Scan for the cell matching the given text and deliver its (X, Y) coordinate at center. 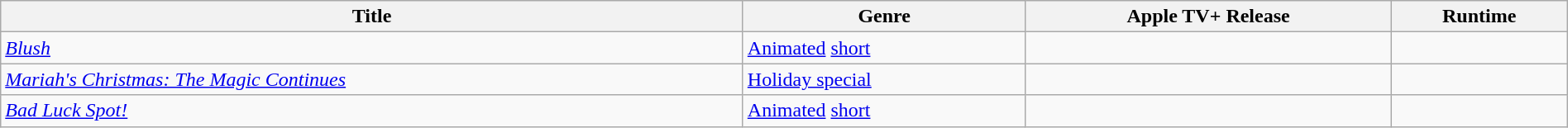
Mariah's Christmas: The Magic Continues (372, 79)
Blush (372, 48)
Holiday special (884, 79)
Genre (884, 17)
Runtime (1479, 17)
Apple TV+ Release (1208, 17)
Title (372, 17)
Bad Luck Spot! (372, 111)
